Determine the [X, Y] coordinate at the center of the cell enclosing the given text.  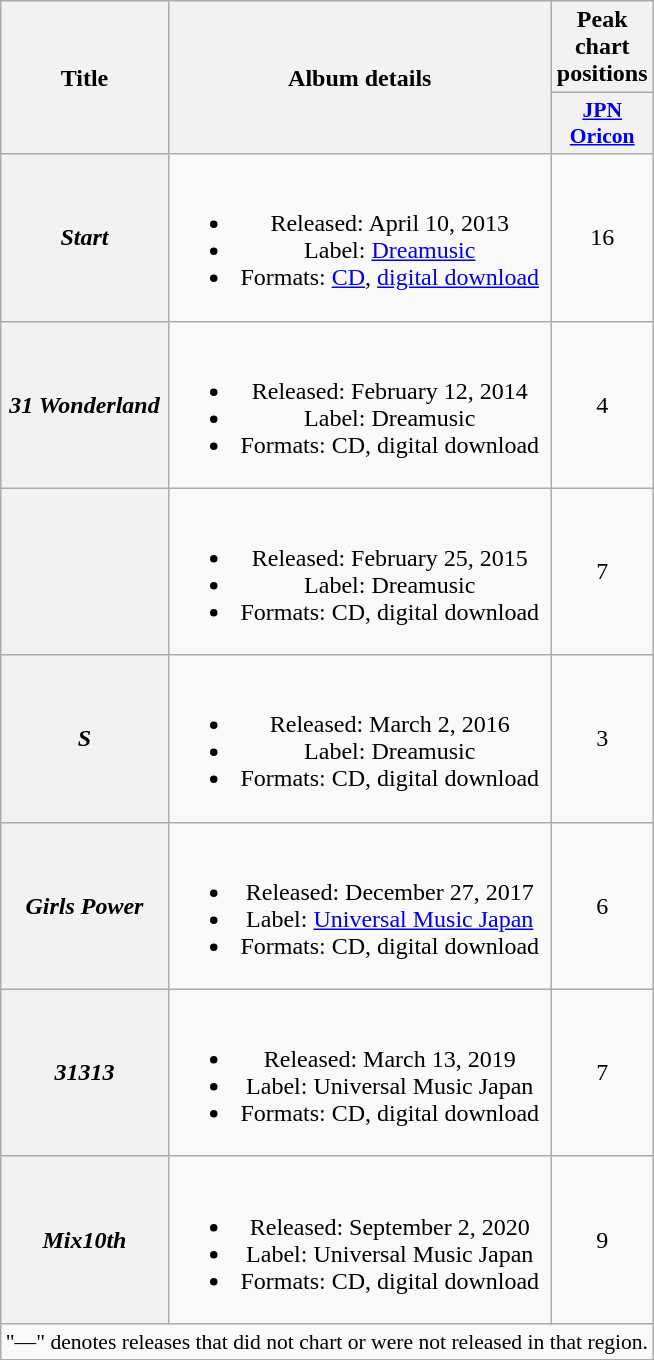
JPNOricon [602, 124]
Released: March 13, 2019Label: Universal Music JapanFormats: CD, digital download [360, 1072]
S [84, 738]
Released: December 27, 2017Label: Universal Music JapanFormats: CD, digital download [360, 906]
Album details [360, 78]
Released: March 2, 2016Label: DreamusicFormats: CD, digital download [360, 738]
Mix10th [84, 1240]
Released: April 10, 2013Label: DreamusicFormats: CD, digital download [360, 238]
6 [602, 906]
Released: February 25, 2015Label: DreamusicFormats: CD, digital download [360, 572]
9 [602, 1240]
3 [602, 738]
Girls Power [84, 906]
Start [84, 238]
"—" denotes releases that did not chart or were not released in that region. [327, 1341]
4 [602, 404]
Released: February 12, 2014Label: DreamusicFormats: CD, digital download [360, 404]
Title [84, 78]
16 [602, 238]
31313 [84, 1072]
Peak chart positions [602, 47]
Released: September 2, 2020Label: Universal Music JapanFormats: CD, digital download [360, 1240]
31 Wonderland [84, 404]
